Detect which cell encompasses the target text, then output its (X, Y) center coordinate. 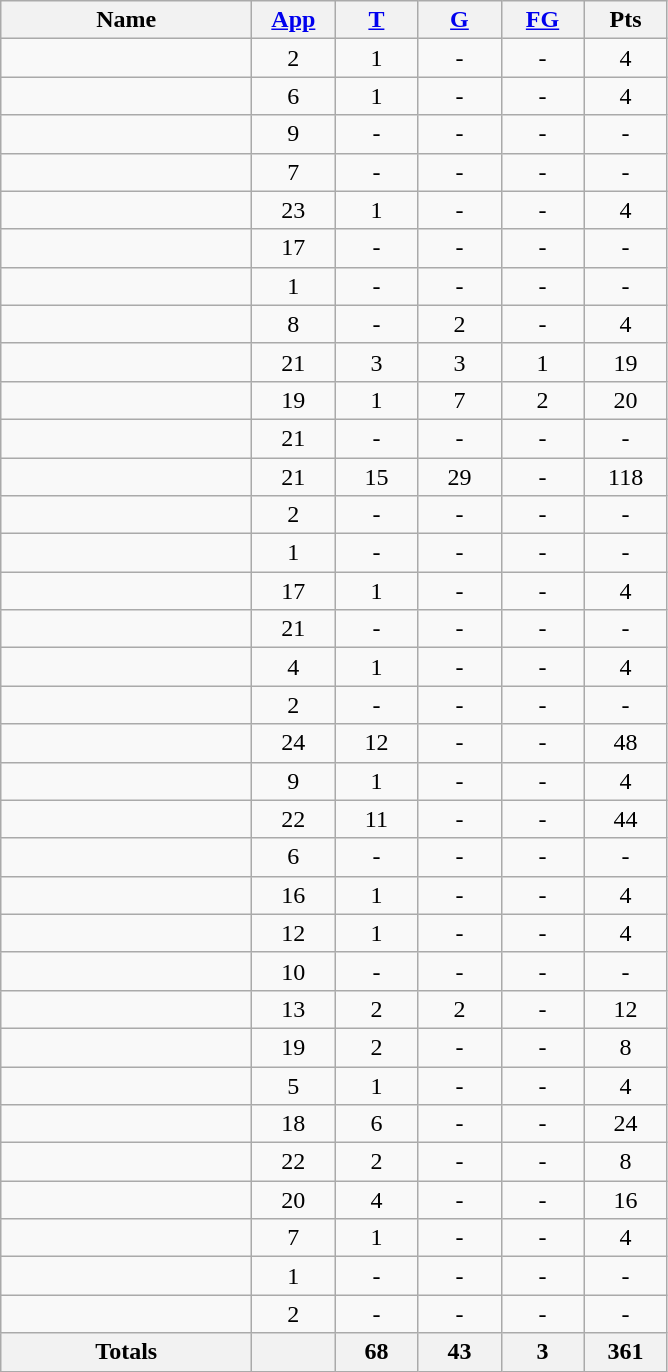
48 (626, 743)
15 (376, 477)
44 (626, 819)
G (460, 20)
23 (294, 210)
Pts (626, 20)
11 (376, 819)
361 (626, 1352)
18 (294, 1124)
Totals (126, 1352)
13 (294, 1009)
118 (626, 477)
5 (294, 1085)
FG (542, 20)
App (294, 20)
68 (376, 1352)
10 (294, 971)
Name (126, 20)
29 (460, 477)
T (376, 20)
43 (460, 1352)
